Scan for the cell matching the given text and deliver its [X, Y] coordinate at center. 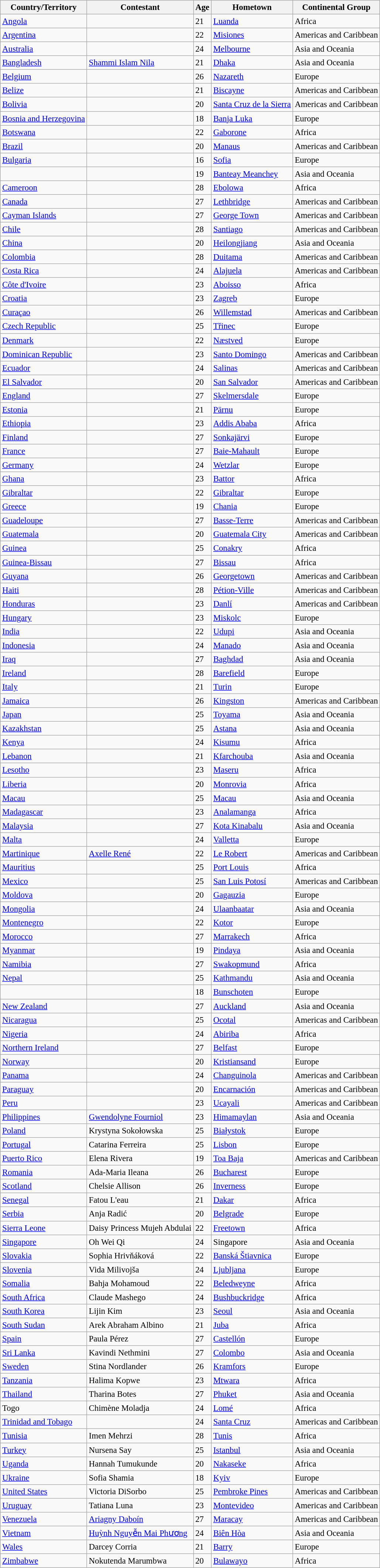
Paraguay [44, 1089]
South Africa [44, 1297]
Malaysia [44, 826]
Chimène Moladja [140, 1408]
France [44, 451]
Hungary [44, 618]
Montenegro [44, 923]
Turin [252, 687]
Jamaica [44, 701]
Kramfors [252, 1367]
Côte d'Ivoire [44, 285]
Sofia [252, 160]
Beledweyne [252, 1284]
Dakar [252, 1200]
Guyana [44, 576]
16 [202, 160]
Moldova [44, 895]
Le Robert [252, 853]
Lisbon [252, 1145]
Australia [44, 49]
Ecuador [44, 368]
Pembroke Pines [252, 1491]
Belgrade [252, 1214]
New Zealand [44, 1006]
Wales [44, 1547]
Barefield [252, 673]
Shammi Islam Nila [140, 63]
Hannah Tumukunde [140, 1464]
England [44, 396]
Martinique [44, 853]
Auckland [252, 1006]
Salinas [252, 368]
Bucharest [252, 1172]
Gagauzia [252, 895]
Bushbuckridge [252, 1297]
Guadeloupe [44, 521]
Ariagny Daboín [140, 1519]
Kota Kinabalu [252, 826]
Togo [44, 1408]
Mongolia [44, 909]
Bahja Mohamoud [140, 1284]
Spain [44, 1339]
Sweden [44, 1367]
Gaborone [252, 132]
Seoul [252, 1311]
Pétion-Ville [252, 590]
Kotor [252, 923]
Japan [44, 715]
Argentina [44, 35]
Somalia [44, 1284]
Gwendolyne Fourniol [140, 1117]
Elena Rivera [140, 1158]
Senegal [44, 1200]
Estonia [44, 410]
Cayman Islands [44, 215]
Ghana [44, 479]
Nigeria [44, 1034]
Liberia [44, 784]
Ukraine [44, 1478]
Phuket [252, 1394]
Bissau [252, 562]
Kenya [44, 742]
Bangladesh [44, 63]
Freetown [252, 1228]
China [44, 243]
Mauritius [44, 867]
Lebanon [44, 756]
Canada [44, 201]
Madagascar [44, 812]
Costa Rica [44, 271]
Paula Pérez [140, 1339]
Pärnu [252, 410]
Daisy Princess Mujeh Abdulai [140, 1228]
Chelsie Allison [140, 1186]
Addis Ababa [252, 424]
Uruguay [44, 1505]
Kingston [252, 701]
Mtwara [252, 1381]
Montevideo [252, 1505]
Toa Baja [252, 1158]
India [44, 632]
San Luis Potosí [252, 881]
Age [202, 7]
Santa Cruz [252, 1422]
Bulawayo [252, 1561]
Bosnia and Herzegovina [44, 118]
Battor [252, 479]
Contestant [140, 7]
Cameroon [44, 188]
Santo Domingo [252, 354]
Lesotho [44, 770]
Melbourne [252, 49]
Claude Mashego [140, 1297]
Germany [44, 465]
Dominican Republic [44, 354]
Misiones [252, 35]
South Sudan [44, 1325]
Georgetown [252, 576]
Heilongjiang [252, 243]
Changuinola [252, 1075]
Guinea-Bissau [44, 562]
Banteay Meanchey [252, 174]
Fatou L'eau [140, 1200]
Abiriba [252, 1034]
Sierra Leone [44, 1228]
Næstved [252, 340]
Barry [252, 1547]
Bulgaria [44, 160]
Udupi [252, 632]
Curaçao [44, 312]
Peru [44, 1103]
El Salvador [44, 382]
United States [44, 1491]
Halima Kopwe [140, 1381]
Istanbul [252, 1450]
Białystok [252, 1131]
Ada-Maria Ileana [140, 1172]
Krystyna Sokołowska [140, 1131]
Venezuela [44, 1519]
Conakry [252, 548]
Puerto Rico [44, 1158]
Turkey [44, 1450]
Nicaragua [44, 1020]
Guatemala City [252, 535]
Třinec [252, 327]
Botswana [44, 132]
Country/Territory [44, 7]
Belgium [44, 77]
Continental Group [336, 7]
Finland [44, 437]
Honduras [44, 604]
Zimbabwe [44, 1561]
Colombia [44, 257]
Brazil [44, 146]
Tunisia [44, 1436]
Nursena Say [140, 1450]
Bunschoten [252, 992]
Tanzania [44, 1381]
Darcey Corria [140, 1547]
Ebolowa [252, 188]
Willemstad [252, 312]
Maseru [252, 770]
Belize [44, 90]
Kyiv [252, 1478]
Anja Radić [140, 1214]
Duitama [252, 257]
Malta [44, 840]
Poland [44, 1131]
Wetzlar [252, 465]
Scotland [44, 1186]
South Korea [44, 1311]
Vida Milivojša [140, 1270]
Myanmar [44, 950]
Vietnam [44, 1533]
Mexico [44, 881]
Morocco [44, 937]
Lethbridge [252, 201]
Uganda [44, 1464]
Kavindi Nethmini [140, 1353]
Ljubljana [252, 1270]
Guatemala [44, 535]
Nakaseke [252, 1464]
Ireland [44, 673]
Slovakia [44, 1256]
Port Louis [252, 867]
Thailand [44, 1394]
Nepal [44, 978]
San Salvador [252, 382]
Tunis [252, 1436]
Astana [252, 729]
Zagreb [252, 298]
Banská Štiavnica [252, 1256]
Toyama [252, 715]
Italy [44, 687]
Miskolc [252, 618]
Biên Hòa [252, 1533]
Ethiopia [44, 424]
Ucayali [252, 1103]
Chile [44, 229]
Marrakech [252, 937]
Imen Mehrzi [140, 1436]
Sonkajärvi [252, 437]
Angola [44, 21]
Analamanga [252, 812]
Juba [252, 1325]
Tharina Botes [140, 1394]
Huỳnh Nguyễn Mai Phương [140, 1533]
Tatiana Luna [140, 1505]
Guinea [44, 548]
Danlí [252, 604]
Kazakhstan [44, 729]
Axelle René [140, 853]
Portugal [44, 1145]
Sophia Hrivňáková [140, 1256]
Indonesia [44, 645]
Serbia [44, 1214]
Baie-Mahault [252, 451]
Castellón [252, 1339]
Chania [252, 507]
Panama [44, 1075]
Kristiansand [252, 1061]
Philippines [44, 1117]
George Town [252, 215]
Haiti [44, 590]
Czech Republic [44, 327]
Croatia [44, 298]
Bolivia [44, 104]
Nokutenda Marumbwa [140, 1561]
Ocotal [252, 1020]
Stina Nordlander [140, 1367]
Santa Cruz de la Sierra [252, 104]
Namibia [44, 964]
Kfarchouba [252, 756]
Baghdad [252, 659]
Banja Luka [252, 118]
Santiago [252, 229]
Luanda [252, 21]
Iraq [44, 659]
Norway [44, 1061]
Manaus [252, 146]
Kisumu [252, 742]
Trinidad and Tobago [44, 1422]
Biscayne [252, 90]
Nazareth [252, 77]
Denmark [44, 340]
Greece [44, 507]
Catarina Ferreira [140, 1145]
Encarnación [252, 1089]
Sri Lanka [44, 1353]
Maracay [252, 1519]
Northern Ireland [44, 1047]
Alajuela [252, 271]
Valletta [252, 840]
Basse-Terre [252, 521]
Manado [252, 645]
Kathmandu [252, 978]
Victoria DiSorbo [140, 1491]
Colombo [252, 1353]
Sofia Shamia [140, 1478]
Slovenia [44, 1270]
Swakopmund [252, 964]
Aboisso [252, 285]
Oh Wei Qi [140, 1242]
Pindaya [252, 950]
Monrovia [252, 784]
Lomé [252, 1408]
Ulaanbaatar [252, 909]
Hometown [252, 7]
Belfast [252, 1047]
Arek Abraham Albino [140, 1325]
Dhaka [252, 63]
Inverness [252, 1186]
Romania [44, 1172]
Skelmersdale [252, 396]
Lijin Kim [140, 1311]
Himamaylan [252, 1117]
